Detect which cell encompasses the target text, then output its (x, y) center coordinate. 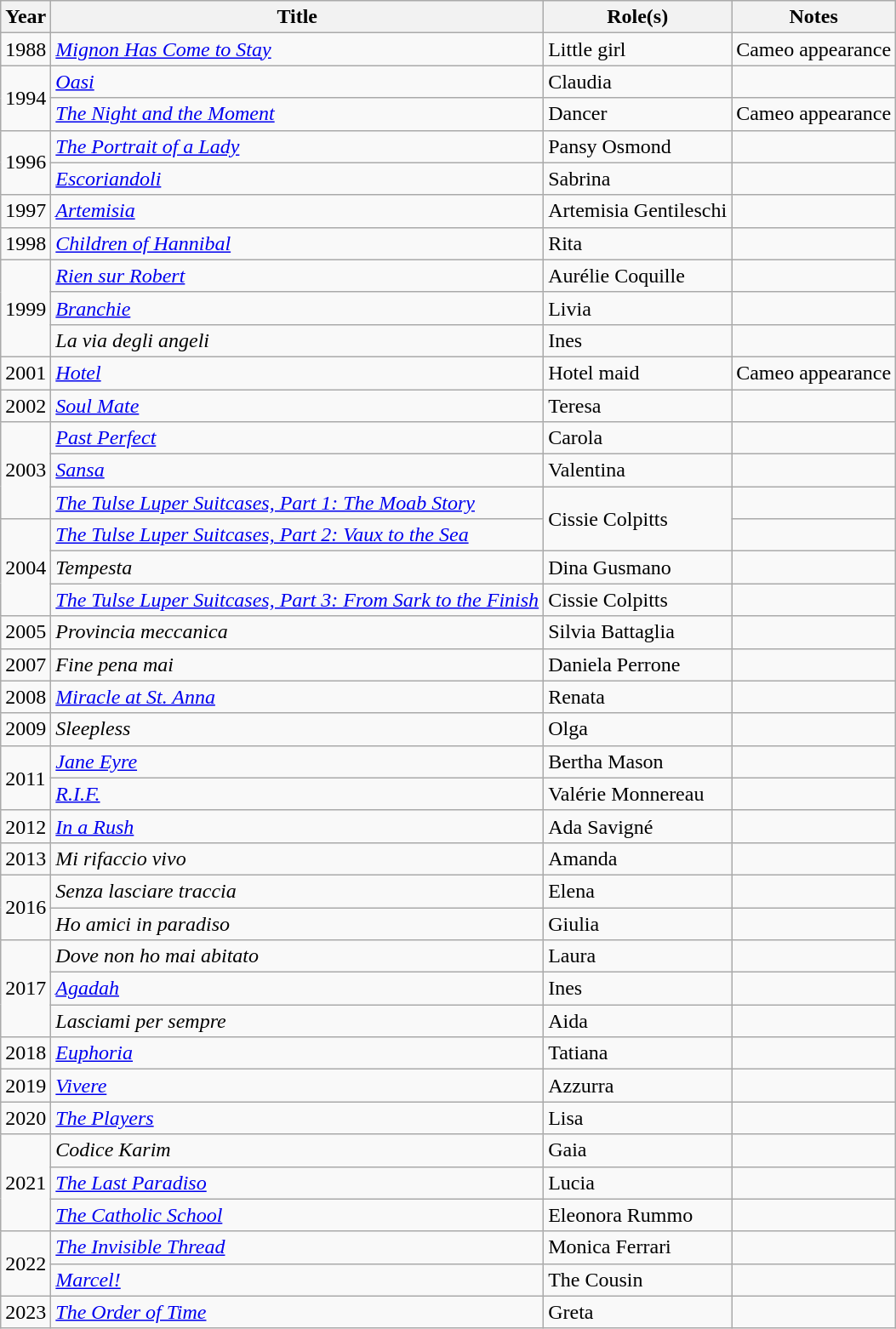
Carola (638, 438)
The Invisible Thread (298, 1247)
Greta (638, 1312)
1999 (26, 308)
In a Rush (298, 826)
The Portrait of a Lady (298, 146)
The Catholic School (298, 1215)
Artemisia Gentileschi (638, 211)
Children of Hannibal (298, 243)
Dancer (638, 114)
Eleonora Rummo (638, 1215)
2001 (26, 373)
2018 (26, 1053)
The Tulse Luper Suitcases, Part 3: From Sark to the Finish (298, 600)
Ho amici in paradiso (298, 923)
1998 (26, 243)
Sabrina (638, 179)
2016 (26, 907)
2009 (26, 729)
2022 (26, 1263)
The Tulse Luper Suitcases, Part 1: The Moab Story (298, 503)
2021 (26, 1183)
Aida (638, 1021)
Tatiana (638, 1053)
Dina Gusmano (638, 568)
Elena (638, 891)
Teresa (638, 406)
Escoriandoli (298, 179)
Monica Ferrari (638, 1247)
Hotel maid (638, 373)
2023 (26, 1312)
Lucia (638, 1183)
Aurélie Coquille (638, 276)
2007 (26, 664)
Gaia (638, 1150)
2012 (26, 826)
2019 (26, 1086)
The Last Paradiso (298, 1183)
Giulia (638, 923)
Dove non ho mai abitato (298, 956)
Renata (638, 697)
Silvia Battaglia (638, 632)
Role(s) (638, 17)
Valérie Monnereau (638, 794)
Lisa (638, 1118)
The Players (298, 1118)
1996 (26, 163)
Branchie (298, 308)
R.I.F. (298, 794)
2020 (26, 1118)
Past Perfect (298, 438)
Sansa (298, 471)
Amanda (638, 858)
2013 (26, 858)
Laura (638, 956)
2004 (26, 568)
2017 (26, 989)
The Order of Time (298, 1312)
Title (298, 17)
Year (26, 17)
The Tulse Luper Suitcases, Part 2: Vaux to the Sea (298, 535)
La via degli angeli (298, 340)
Jane Eyre (298, 761)
Ada Savigné (638, 826)
2002 (26, 406)
Artemisia (298, 211)
The Cousin (638, 1280)
Soul Mate (298, 406)
Tempesta (298, 568)
Agadah (298, 989)
Marcel! (298, 1280)
Vivere (298, 1086)
The Night and the Moment (298, 114)
Daniela Perrone (638, 664)
Sleepless (298, 729)
Codice Karim (298, 1150)
2003 (26, 471)
2005 (26, 632)
Oasi (298, 82)
1988 (26, 49)
Notes (813, 17)
Claudia (638, 82)
Fine pena mai (298, 664)
Little girl (638, 49)
Rien sur Robert (298, 276)
Miracle at St. Anna (298, 697)
Olga (638, 729)
Mignon Has Come to Stay (298, 49)
Livia (638, 308)
Senza lasciare traccia (298, 891)
2011 (26, 778)
Hotel (298, 373)
Valentina (638, 471)
Provincia meccanica (298, 632)
Rita (638, 243)
Euphoria (298, 1053)
Bertha Mason (638, 761)
Pansy Osmond (638, 146)
Mi rifaccio vivo (298, 858)
2008 (26, 697)
Lasciami per sempre (298, 1021)
1994 (26, 98)
1997 (26, 211)
Azzurra (638, 1086)
